Extract the (X, Y) coordinate from the center of the cell holding the provided text.  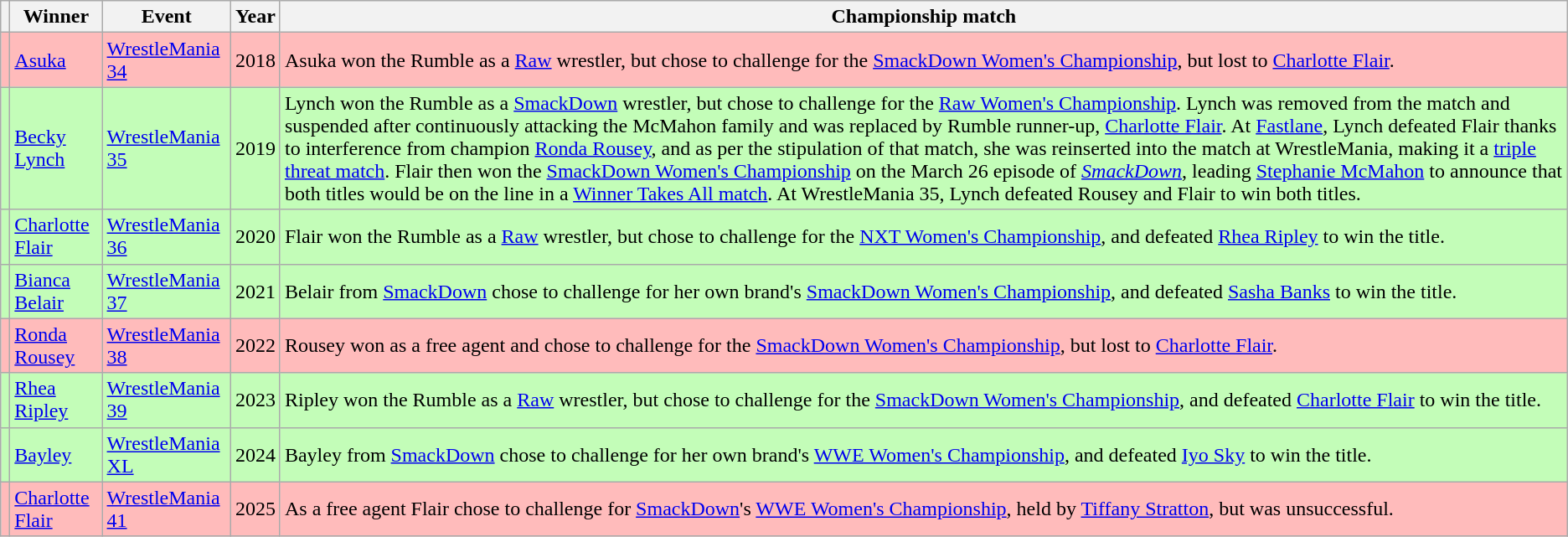
WrestleMania 37 (166, 292)
Event (166, 17)
Bayley (56, 454)
WrestleMania XL (166, 454)
Bianca Belair (56, 292)
2021 (255, 292)
2020 (255, 236)
WrestleMania 38 (166, 345)
Becky Lynch (56, 148)
Year (255, 17)
Asuka won the Rumble as a Raw wrestler, but chose to challenge for the SmackDown Women's Championship, but lost to Charlotte Flair. (923, 60)
Belair from SmackDown chose to challenge for her own brand's SmackDown Women's Championship, and defeated Sasha Banks to win the title. (923, 292)
2022 (255, 345)
Rousey won as a free agent and chose to challenge for the SmackDown Women's Championship, but lost to Charlotte Flair. (923, 345)
WrestleMania 34 (166, 60)
WrestleMania 36 (166, 236)
As a free agent Flair chose to challenge for SmackDown's WWE Women's Championship, held by Tiffany Stratton, but was unsuccessful. (923, 509)
Bayley from SmackDown chose to challenge for her own brand's WWE Women's Championship, and defeated Iyo Sky to win the title. (923, 454)
Winner (56, 17)
Championship match (923, 17)
2018 (255, 60)
2025 (255, 509)
WrestleMania 41 (166, 509)
WrestleMania 39 (166, 400)
2024 (255, 454)
Asuka (56, 60)
Ronda Rousey (56, 345)
WrestleMania 35 (166, 148)
Rhea Ripley (56, 400)
Flair won the Rumble as a Raw wrestler, but chose to challenge for the NXT Women's Championship, and defeated Rhea Ripley to win the title. (923, 236)
2019 (255, 148)
2023 (255, 400)
